Return (X, Y) of the center of cell containing provided text 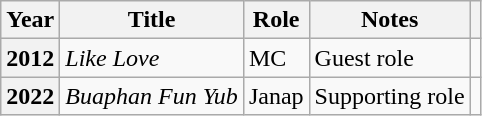
Guest role (390, 58)
Like Love (152, 58)
Title (152, 20)
Role (276, 20)
2012 (30, 58)
Janap (276, 96)
Notes (390, 20)
2022 (30, 96)
MC (276, 58)
Supporting role (390, 96)
Buaphan Fun Yub (152, 96)
Year (30, 20)
